For the text-containing cell, return its midpoint in [x, y] coordinate format. 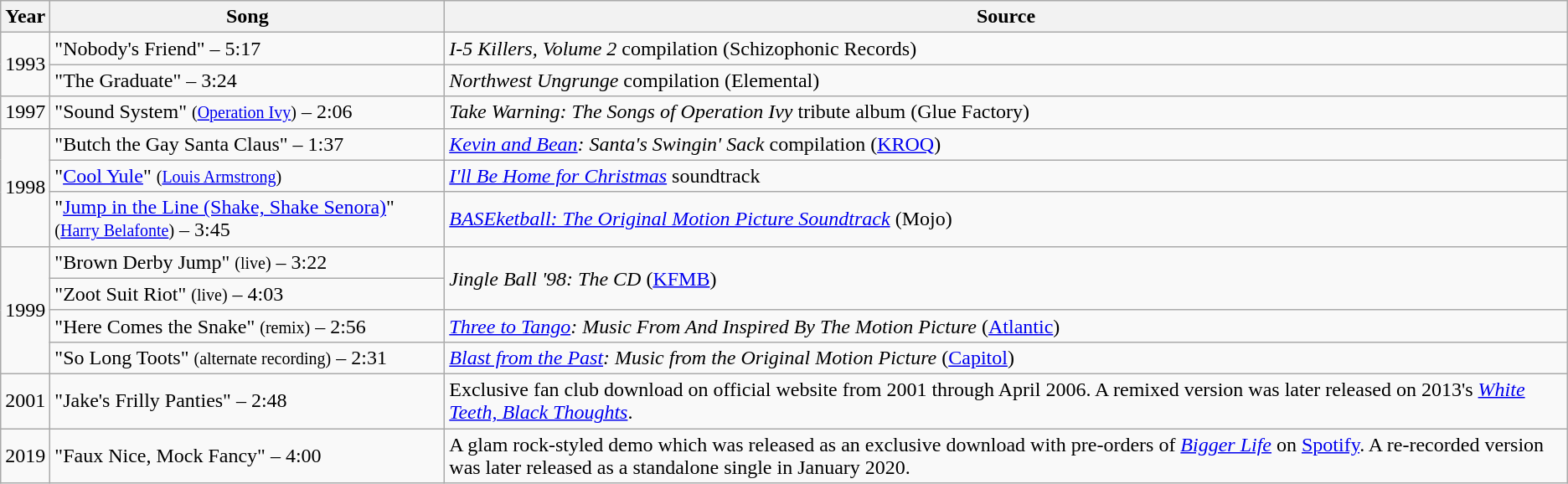
"Butch the Gay Santa Claus" – 1:37 [248, 144]
2019 [25, 456]
Source [1006, 17]
Song [248, 17]
"Jump in the Line (Shake, Shake Senora)" (Harry Belafonte) – 3:45 [248, 219]
Blast from the Past: Music from the Original Motion Picture (Capitol) [1006, 358]
Three to Tango: Music From And Inspired By The Motion Picture (Atlantic) [1006, 326]
1993 [25, 64]
I'll Be Home for Christmas soundtrack [1006, 176]
Northwest Ungrunge compilation (Elemental) [1006, 80]
1999 [25, 310]
"Cool Yule" (Louis Armstrong) [248, 176]
Kevin and Bean: Santa's Swingin' Sack compilation (KROQ) [1006, 144]
"Sound System" (Operation Ivy) – 2:06 [248, 112]
1997 [25, 112]
"Zoot Suit Riot" (live) – 4:03 [248, 294]
"Jake's Frilly Panties" – 2:48 [248, 400]
1998 [25, 188]
BASEketball: The Original Motion Picture Soundtrack (Mojo) [1006, 219]
"Nobody's Friend" – 5:17 [248, 49]
"So Long Toots" (alternate recording) – 2:31 [248, 358]
Year [25, 17]
"Here Comes the Snake" (remix) – 2:56 [248, 326]
Take Warning: The Songs of Operation Ivy tribute album (Glue Factory) [1006, 112]
Jingle Ball '98: The CD (KFMB) [1006, 278]
"The Graduate" – 3:24 [248, 80]
I-5 Killers, Volume 2 compilation (Schizophonic Records) [1006, 49]
"Brown Derby Jump" (live) – 3:22 [248, 262]
"Faux Nice, Mock Fancy" – 4:00 [248, 456]
2001 [25, 400]
